Scan for the cell matching the given text and deliver its (x, y) coordinate at center. 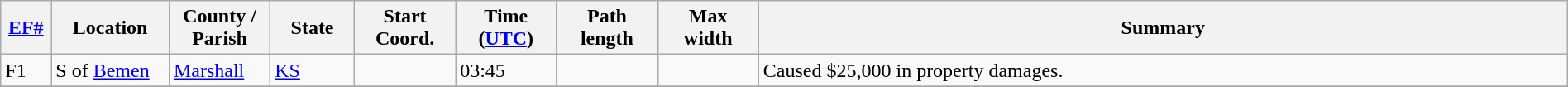
Path length (607, 28)
S of Bemen (111, 70)
County / Parish (219, 28)
F1 (26, 70)
Location (111, 28)
Caused $25,000 in property damages. (1163, 70)
Summary (1163, 28)
Max width (708, 28)
Time (UTC) (506, 28)
Start Coord. (404, 28)
Marshall (219, 70)
KS (313, 70)
EF# (26, 28)
03:45 (506, 70)
State (313, 28)
